Extract the (X, Y) coordinate from the center of the cell holding the provided text.  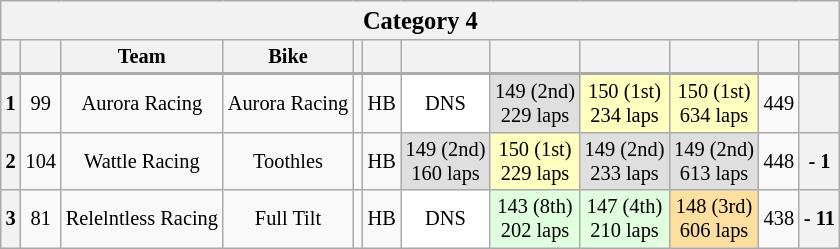
147 (4th) 210 laps (625, 219)
150 (1st) 234 laps (625, 103)
Wattle Racing (142, 161)
81 (41, 219)
149 (2nd) 229 laps (535, 103)
1 (11, 103)
Full Tilt (288, 219)
3 (11, 219)
Relelntless Racing (142, 219)
150 (1st) 229 laps (535, 161)
Team (142, 57)
Category 4 (420, 20)
150 (1st) 634 laps (714, 103)
449 (779, 103)
149 (2nd) 160 laps (446, 161)
2 (11, 161)
448 (779, 161)
Toothles (288, 161)
149 (2nd) 613 laps (714, 161)
99 (41, 103)
- 11 (820, 219)
438 (779, 219)
- 1 (820, 161)
149 (2nd) 233 laps (625, 161)
148 (3rd) 606 laps (714, 219)
104 (41, 161)
143 (8th) 202 laps (535, 219)
Bike (288, 57)
